Extract the (X, Y) coordinate from the center of the cell holding the provided text.  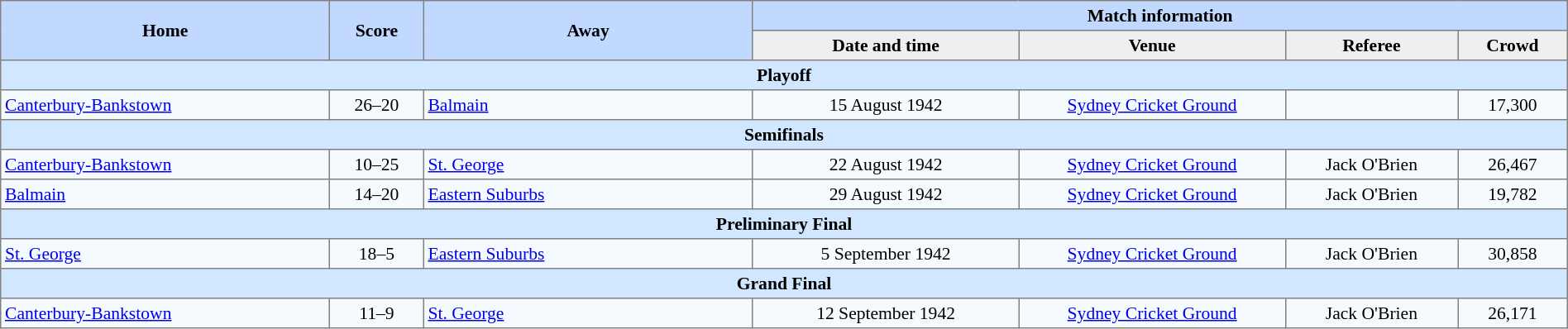
5 September 1942 (886, 254)
10–25 (377, 164)
11–9 (377, 313)
Crowd (1513, 45)
Date and time (886, 45)
Semifinals (784, 135)
Playoff (784, 75)
26,467 (1513, 164)
Match information (1159, 16)
14–20 (377, 194)
Home (165, 31)
Referee (1371, 45)
18–5 (377, 254)
22 August 1942 (886, 164)
15 August 1942 (886, 105)
29 August 1942 (886, 194)
Away (588, 31)
26,171 (1513, 313)
Preliminary Final (784, 224)
12 September 1942 (886, 313)
17,300 (1513, 105)
19,782 (1513, 194)
26–20 (377, 105)
30,858 (1513, 254)
Venue (1152, 45)
Grand Final (784, 284)
Score (377, 31)
